From the cell containing the given text, extract its center point as [x, y] coordinate. 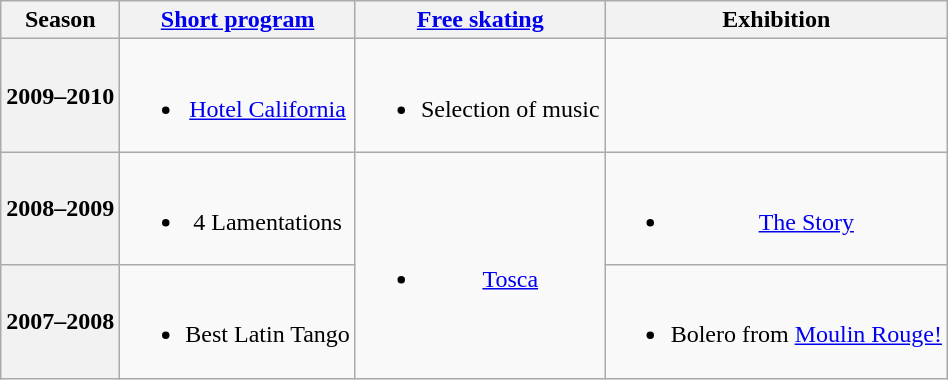
Bolero from Moulin Rouge! [776, 322]
The Story [776, 208]
4 Lamentations [238, 208]
Hotel California [238, 96]
2007–2008 [60, 322]
Selection of music [480, 96]
Exhibition [776, 20]
Best Latin Tango [238, 322]
2008–2009 [60, 208]
Free skating [480, 20]
2009–2010 [60, 96]
Short program [238, 20]
Tosca [480, 265]
Season [60, 20]
